Output the (X, Y) coordinate of the center of the cell containing the given text.  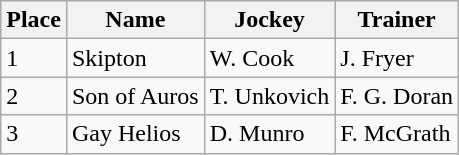
Jockey (270, 20)
Skipton (135, 58)
1 (34, 58)
D. Munro (270, 134)
F. McGrath (397, 134)
Place (34, 20)
Trainer (397, 20)
W. Cook (270, 58)
F. G. Doran (397, 96)
2 (34, 96)
T. Unkovich (270, 96)
J. Fryer (397, 58)
Gay Helios (135, 134)
Name (135, 20)
3 (34, 134)
Son of Auros (135, 96)
